For the text-containing cell, return its midpoint in [X, Y] coordinate format. 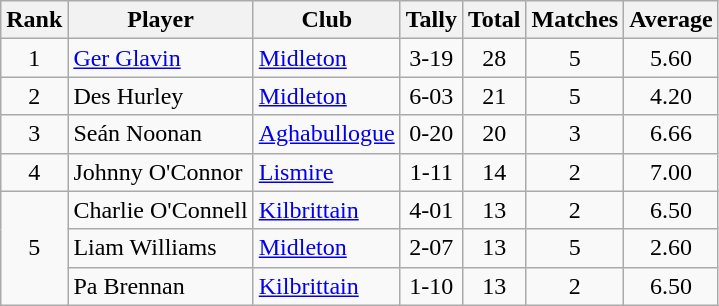
2-07 [431, 248]
Rank [34, 20]
Johnny O'Connor [160, 172]
1-11 [431, 172]
3-19 [431, 58]
Seán Noonan [160, 134]
2.60 [672, 248]
Average [672, 20]
0-20 [431, 134]
Liam Williams [160, 248]
28 [494, 58]
14 [494, 172]
4 [34, 172]
7.00 [672, 172]
Total [494, 20]
1 [34, 58]
Charlie O'Connell [160, 210]
Lismire [326, 172]
6-03 [431, 96]
Matches [575, 20]
4-01 [431, 210]
Player [160, 20]
4.20 [672, 96]
21 [494, 96]
5.60 [672, 58]
Ger Glavin [160, 58]
Aghabullogue [326, 134]
Tally [431, 20]
20 [494, 134]
6.66 [672, 134]
Club [326, 20]
Pa Brennan [160, 286]
Des Hurley [160, 96]
1-10 [431, 286]
